Locate the cell with the specified text and output its [x, y] center coordinate. 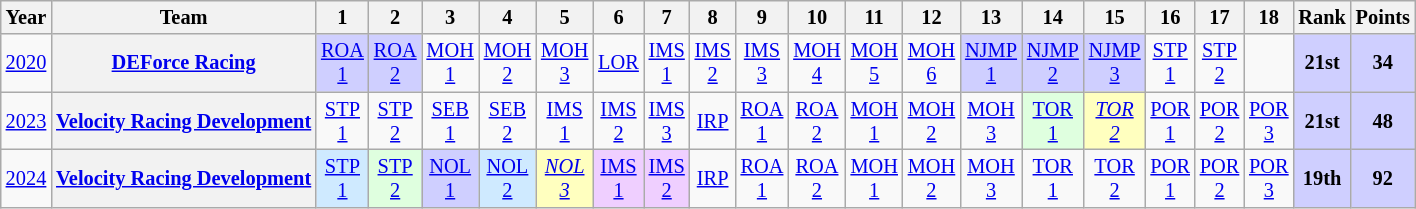
48 [1383, 121]
Year [26, 17]
13 [991, 17]
SEB1 [450, 121]
DEForce Racing [184, 63]
MOH4 [816, 63]
2023 [26, 121]
SEB2 [508, 121]
9 [762, 17]
19th [1322, 178]
17 [1220, 17]
18 [1268, 17]
7 [667, 17]
14 [1053, 17]
Points [1383, 17]
1 [342, 17]
10 [816, 17]
NJMP2 [1053, 63]
NJMP1 [991, 63]
NOL3 [564, 178]
Rank [1322, 17]
34 [1383, 63]
16 [1170, 17]
4 [508, 17]
15 [1115, 17]
8 [713, 17]
6 [618, 17]
LOR [618, 63]
MOH5 [874, 63]
Team [184, 17]
3 [450, 17]
92 [1383, 178]
12 [932, 17]
NJMP3 [1115, 63]
11 [874, 17]
2020 [26, 63]
NOL2 [508, 178]
2024 [26, 178]
2 [396, 17]
NOL1 [450, 178]
5 [564, 17]
MOH6 [932, 63]
